From the cell containing the given text, extract its center point as [X, Y] coordinate. 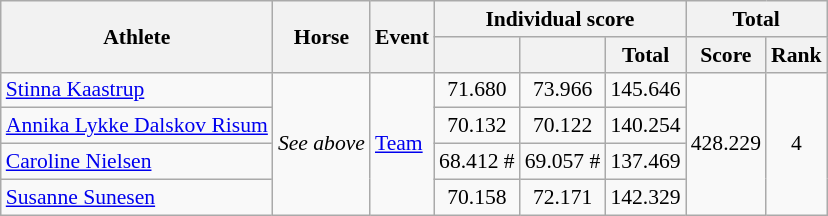
Team [402, 143]
70.158 [477, 197]
73.966 [563, 90]
Caroline Nielsen [137, 162]
Individual score [560, 19]
70.122 [563, 126]
71.680 [477, 90]
137.469 [645, 162]
Athlete [137, 36]
140.254 [645, 126]
72.171 [563, 197]
Rank [796, 55]
Susanne Sunesen [137, 197]
Horse [322, 36]
4 [796, 143]
Stinna Kaastrup [137, 90]
69.057 # [563, 162]
428.229 [726, 143]
Event [402, 36]
145.646 [645, 90]
Score [726, 55]
See above [322, 143]
68.412 # [477, 162]
70.132 [477, 126]
Annika Lykke Dalskov Risum [137, 126]
142.329 [645, 197]
